Extract the (x, y) coordinate from the center of the cell holding the provided text.  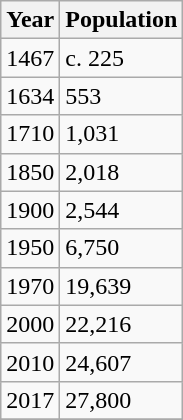
1950 (30, 248)
24,607 (122, 362)
c. 225 (122, 58)
2010 (30, 362)
1970 (30, 286)
1634 (30, 96)
2017 (30, 400)
2000 (30, 324)
22,216 (122, 324)
27,800 (122, 400)
Population (122, 20)
Year (30, 20)
6,750 (122, 248)
553 (122, 96)
1,031 (122, 134)
2,018 (122, 172)
1710 (30, 134)
1900 (30, 210)
1467 (30, 58)
19,639 (122, 286)
1850 (30, 172)
2,544 (122, 210)
